For the text-containing cell, return its midpoint in (x, y) coordinate format. 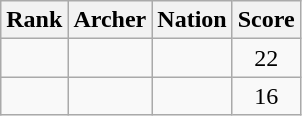
Archer (110, 20)
22 (266, 58)
Nation (192, 20)
Rank (34, 20)
Score (266, 20)
16 (266, 96)
